Output the (X, Y) coordinate of the center of the cell containing the given text.  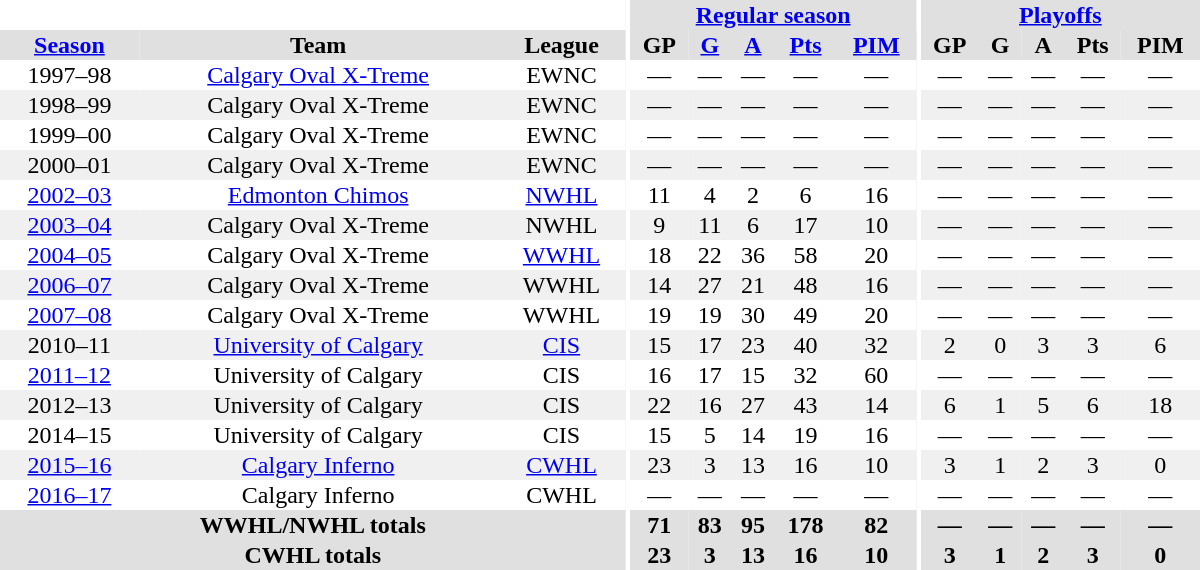
43 (805, 405)
1997–98 (70, 75)
Team (318, 45)
2012–13 (70, 405)
League (561, 45)
83 (710, 525)
48 (805, 285)
36 (752, 255)
2015–16 (70, 465)
Playoffs (1060, 15)
2004–05 (70, 255)
1999–00 (70, 135)
2002–03 (70, 195)
178 (805, 525)
2014–15 (70, 435)
82 (876, 525)
9 (659, 225)
30 (752, 315)
WWHL/NWHL totals (313, 525)
Season (70, 45)
4 (710, 195)
Regular season (773, 15)
95 (752, 525)
Edmonton Chimos (318, 195)
2003–04 (70, 225)
CWHL totals (313, 555)
2007–08 (70, 315)
2010–11 (70, 345)
2011–12 (70, 375)
21 (752, 285)
40 (805, 345)
2016–17 (70, 495)
2006–07 (70, 285)
58 (805, 255)
60 (876, 375)
1998–99 (70, 105)
49 (805, 315)
2000–01 (70, 165)
71 (659, 525)
